Search for the cell housing the specified text and yield its (x, y) center coordinate. 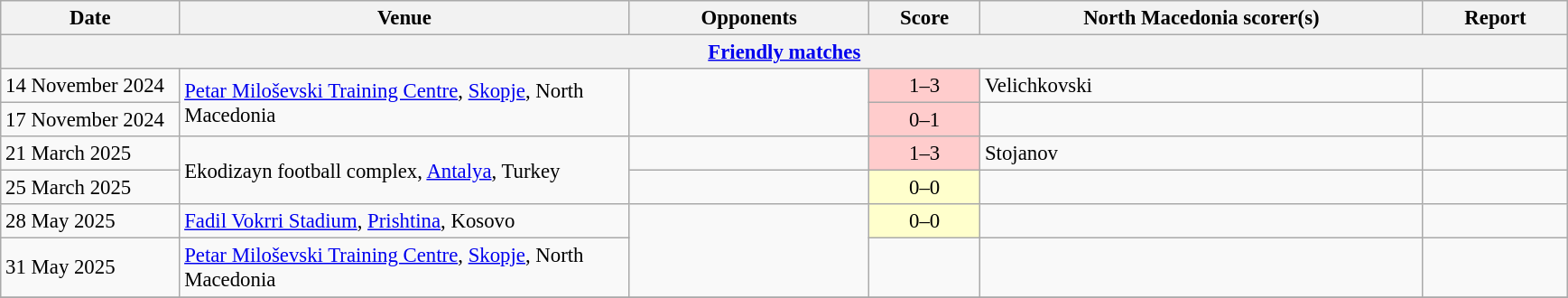
Opponents (749, 18)
Date (90, 18)
Venue (404, 18)
28 May 2025 (90, 221)
14 November 2024 (90, 86)
Fadil Vokrri Stadium, Prishtina, Kosovo (404, 221)
Report (1495, 18)
Score (924, 18)
Velichkovski (1202, 86)
17 November 2024 (90, 120)
Stojanov (1202, 154)
Friendly matches (784, 52)
21 March 2025 (90, 154)
North Macedonia scorer(s) (1202, 18)
25 March 2025 (90, 188)
31 May 2025 (90, 267)
Ekodizayn football complex, Antalya, Turkey (404, 170)
0–1 (924, 120)
